Locate the cell with the specified text and output its [x, y] center coordinate. 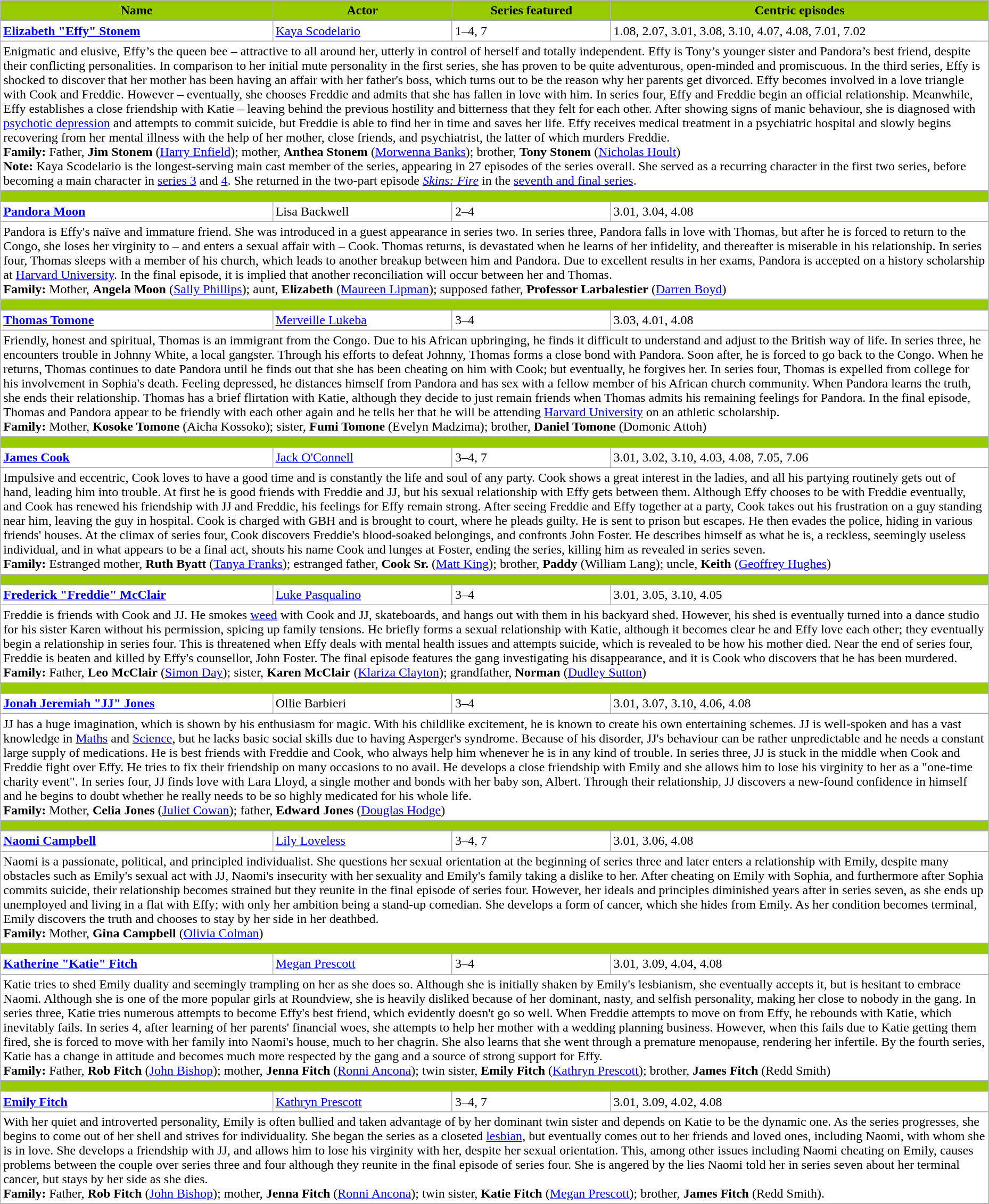
Name [136, 11]
3.01, 3.02, 3.10, 4.03, 4.08, 7.05, 7.06 [800, 457]
Pandora Moon [136, 211]
Kathryn Prescott [362, 1101]
3.01, 3.04, 4.08 [800, 211]
3.01, 3.06, 4.08 [800, 841]
1.08, 2.07, 3.01, 3.08, 3.10, 4.07, 4.08, 7.01, 7.02 [800, 31]
3.03, 4.01, 4.08 [800, 320]
Ollie Barbieri [362, 704]
Jonah Jeremiah "JJ" Jones [136, 704]
1–4, 7 [531, 31]
Centric episodes [800, 11]
Jack O'Connell [362, 457]
Megan Prescott [362, 964]
Frederick "Freddie" McClair [136, 595]
Luke Pasqualino [362, 595]
2–4 [531, 211]
3.01, 3.09, 4.02, 4.08 [800, 1101]
Series featured [531, 11]
James Cook [136, 457]
Emily Fitch [136, 1101]
Merveille Lukeba [362, 320]
Actor [362, 11]
Lisa Backwell [362, 211]
Kaya Scodelario [362, 31]
Naomi Campbell [136, 841]
Katherine "Katie" Fitch [136, 964]
3.01, 3.05, 3.10, 4.05 [800, 595]
Thomas Tomone [136, 320]
3.01, 3.07, 3.10, 4.06, 4.08 [800, 704]
Elizabeth "Effy" Stonem [136, 31]
Lily Loveless [362, 841]
3.01, 3.09, 4.04, 4.08 [800, 964]
